Extract the [X, Y] coordinate from the center of the cell holding the provided text.  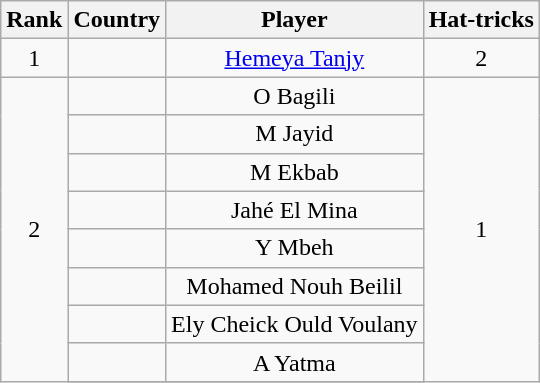
Country [117, 20]
O Bagili [295, 96]
M Ekbab [295, 172]
Rank [34, 20]
A Yatma [295, 362]
Ely Cheick Ould Voulany [295, 324]
Jahé El Mina [295, 210]
Y Mbeh [295, 248]
Player [295, 20]
Hemeya Tanjy [295, 58]
Hat-tricks [481, 20]
Mohamed Nouh Beilil [295, 286]
M Jayid [295, 134]
